Determine the [x, y] coordinate at the center of the cell enclosing the given text.  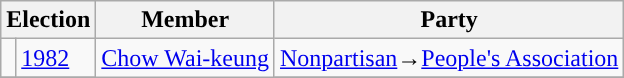
Election [48, 20]
1982 [56, 58]
Member [186, 20]
Nonpartisan→People's Association [448, 58]
Chow Wai-keung [186, 58]
Party [448, 20]
